Provide the [X, Y] coordinate of the cell's center where the given text is located.  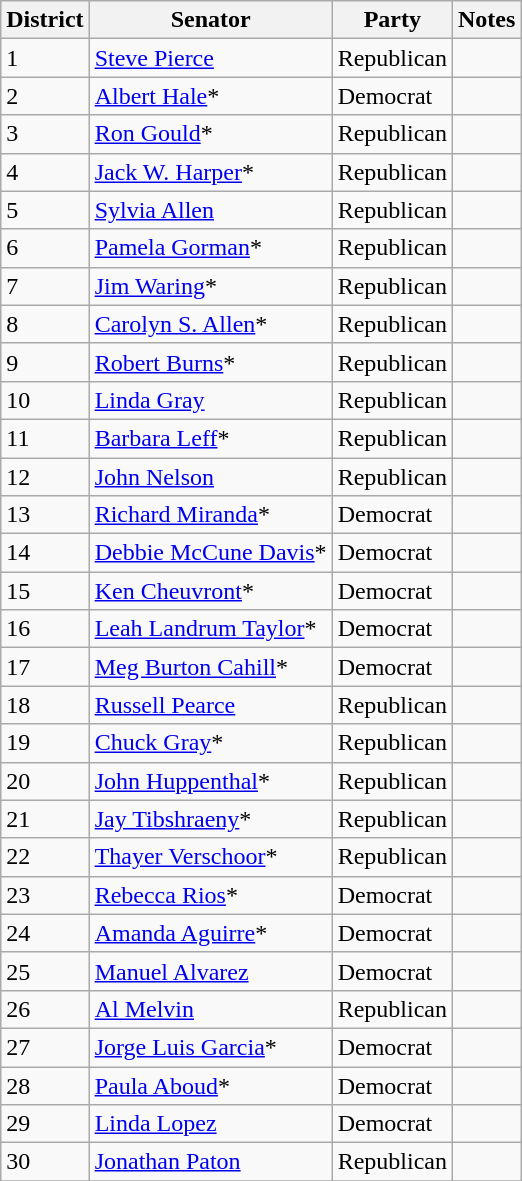
Jorge Luis Garcia* [210, 1047]
Carolyn S. Allen* [210, 324]
District [45, 20]
5 [45, 210]
11 [45, 438]
16 [45, 629]
Jay Tibshraeny* [210, 819]
2 [45, 96]
Amanda Aguirre* [210, 933]
15 [45, 591]
17 [45, 667]
Rebecca Rios* [210, 895]
12 [45, 477]
4 [45, 172]
Albert Hale* [210, 96]
Linda Lopez [210, 1124]
Ron Gould* [210, 134]
Barbara Leff* [210, 438]
Senator [210, 20]
19 [45, 743]
Russell Pearce [210, 705]
Notes [487, 20]
26 [45, 1009]
Jonathan Paton [210, 1162]
27 [45, 1047]
10 [45, 400]
28 [45, 1085]
Jack W. Harper* [210, 172]
22 [45, 857]
3 [45, 134]
Al Melvin [210, 1009]
29 [45, 1124]
Leah Landrum Taylor* [210, 629]
Meg Burton Cahill* [210, 667]
Ken Cheuvront* [210, 591]
Richard Miranda* [210, 515]
Robert Burns* [210, 362]
Chuck Gray* [210, 743]
21 [45, 819]
6 [45, 248]
20 [45, 781]
Sylvia Allen [210, 210]
Debbie McCune Davis* [210, 553]
John Nelson [210, 477]
14 [45, 553]
Manuel Alvarez [210, 971]
John Huppenthal* [210, 781]
1 [45, 58]
8 [45, 324]
7 [45, 286]
Jim Waring* [210, 286]
30 [45, 1162]
Thayer Verschoor* [210, 857]
18 [45, 705]
24 [45, 933]
23 [45, 895]
25 [45, 971]
Linda Gray [210, 400]
Party [392, 20]
Steve Pierce [210, 58]
Paula Aboud* [210, 1085]
Pamela Gorman* [210, 248]
9 [45, 362]
13 [45, 515]
